Locate the cell with the specified text and output its [x, y] center coordinate. 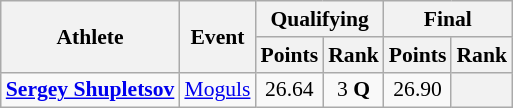
Sergey Shupletsov [90, 90]
Event [217, 36]
26.90 [418, 90]
Athlete [90, 36]
Moguls [217, 90]
Final [448, 19]
3 Q [354, 90]
26.64 [289, 90]
Qualifying [319, 19]
